For the text-containing cell, return its midpoint in [X, Y] coordinate format. 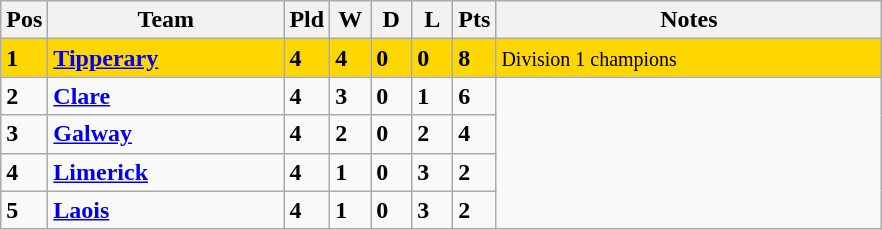
Division 1 champions [689, 58]
5 [24, 210]
W [350, 20]
Clare [166, 96]
6 [474, 96]
Laois [166, 210]
8 [474, 58]
L [432, 20]
D [392, 20]
Notes [689, 20]
Pos [24, 20]
Team [166, 20]
Limerick [166, 172]
Pld [307, 20]
Pts [474, 20]
Galway [166, 134]
Tipperary [166, 58]
